Provide the [X, Y] coordinate of the cell's center where the given text is located.  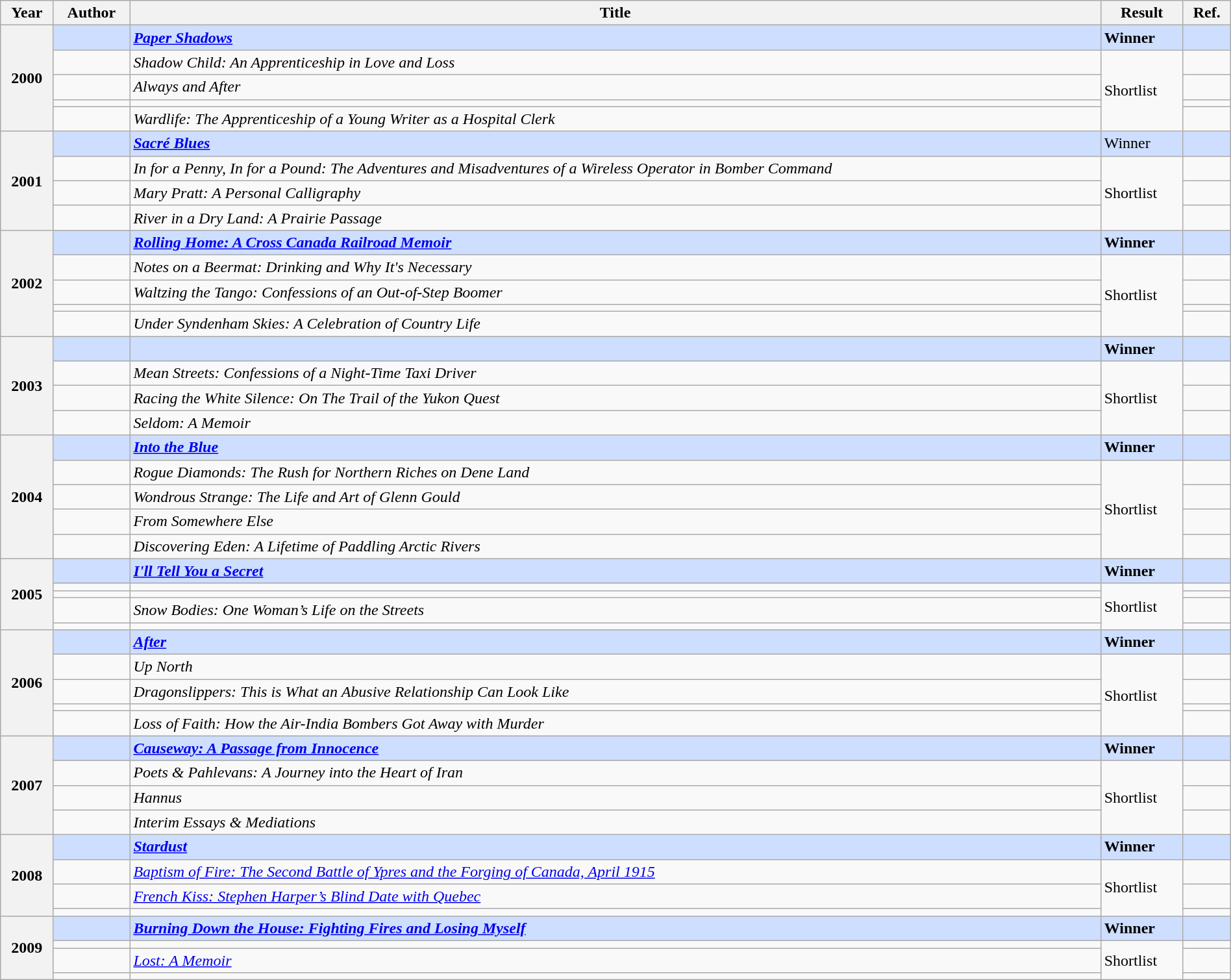
Wardlife: The Apprenticeship of a Young Writer as a Hospital Clerk [615, 119]
Seldom: A Memoir [615, 423]
2005 [27, 594]
Interim Essays & Mediations [615, 822]
Year [27, 13]
Paper Shadows [615, 38]
Sacré Blues [615, 144]
Into the Blue [615, 447]
2009 [27, 948]
Author [92, 13]
Rogue Diamonds: The Rush for Northern Riches on Dene Land [615, 472]
Mean Streets: Confessions of a Night-Time Taxi Driver [615, 373]
Rolling Home: A Cross Canada Railroad Memoir [615, 242]
Up North [615, 667]
Wondrous Strange: The Life and Art of Glenn Gould [615, 497]
Snow Bodies: One Woman’s Life on the Streets [615, 610]
From Somewhere Else [615, 521]
In for a Penny, In for a Pound: The Adventures and Misadventures of a Wireless Operator in Bomber Command [615, 168]
Notes on a Beermat: Drinking and Why It's Necessary [615, 267]
Burning Down the House: Fighting Fires and Losing Myself [615, 928]
2003 [27, 386]
Hannus [615, 798]
Always and After [615, 87]
Discovering Eden: A Lifetime of Paddling Arctic Rivers [615, 546]
Loss of Faith: How the Air-India Bombers Got Away with Murder [615, 723]
After [615, 642]
2004 [27, 497]
French Kiss: Stephen Harper’s Blind Date with Quebec [615, 896]
2000 [27, 78]
2007 [27, 785]
Stardust [615, 847]
Poets & Pahlevans: A Journey into the Heart of Iran [615, 773]
Lost: A Memoir [615, 961]
2006 [27, 683]
Baptism of Fire: The Second Battle of Ypres and the Forging of Canada, April 1915 [615, 872]
2002 [27, 283]
Mary Pratt: A Personal Calligraphy [615, 193]
Result [1141, 13]
Title [615, 13]
Waltzing the Tango: Confessions of an Out-of-Step Boomer [615, 292]
Ref. [1206, 13]
River in a Dry Land: A Prairie Passage [615, 218]
Dragonslippers: This is What an Abusive Relationship Can Look Like [615, 692]
Under Syndenham Skies: A Celebration of Country Life [615, 324]
2008 [27, 875]
2001 [27, 181]
I'll Tell You a Secret [615, 571]
Shadow Child: An Apprenticeship in Love and Loss [615, 62]
Causeway: A Passage from Innocence [615, 748]
Racing the White Silence: On The Trail of the Yukon Quest [615, 398]
